Extract the (x, y) coordinate from the center of the cell holding the provided text.  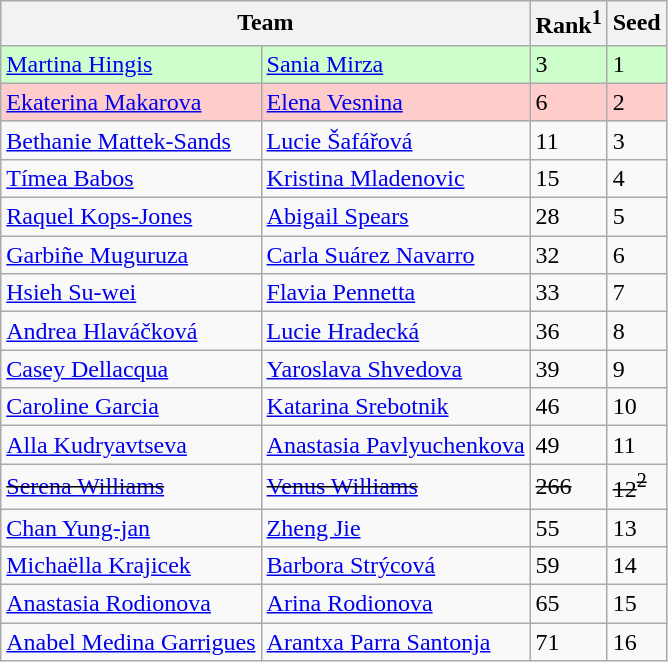
Lucie Hradecká (396, 331)
16 (636, 642)
Kristina Mladenovic (396, 178)
71 (568, 642)
Ekaterina Makarova (131, 102)
Abigail Spears (396, 217)
Andrea Hlaváčková (131, 331)
266 (568, 486)
Seed (636, 24)
9 (636, 369)
Michaëlla Krajicek (131, 566)
Yaroslava Shvedova (396, 369)
122 (636, 486)
10 (636, 407)
65 (568, 604)
14 (636, 566)
1 (636, 64)
59 (568, 566)
Arantxa Parra Santonja (396, 642)
Zheng Jie (396, 528)
39 (568, 369)
Serena Williams (131, 486)
33 (568, 293)
Carla Suárez Navarro (396, 255)
Venus Williams (396, 486)
Lucie Šafářová (396, 140)
Casey Dellacqua (131, 369)
Alla Kudryavtseva (131, 445)
Martina Hingis (131, 64)
49 (568, 445)
Team (266, 24)
Raquel Kops-Jones (131, 217)
55 (568, 528)
Caroline Garcia (131, 407)
4 (636, 178)
Garbiñe Muguruza (131, 255)
46 (568, 407)
Anastasia Rodionova (131, 604)
Anabel Medina Garrigues (131, 642)
Sania Mirza (396, 64)
Chan Yung-jan (131, 528)
Tímea Babos (131, 178)
13 (636, 528)
Rank1 (568, 24)
5 (636, 217)
36 (568, 331)
8 (636, 331)
Flavia Pennetta (396, 293)
Elena Vesnina (396, 102)
28 (568, 217)
7 (636, 293)
Arina Rodionova (396, 604)
Hsieh Su-wei (131, 293)
2 (636, 102)
Bethanie Mattek-Sands (131, 140)
Katarina Srebotnik (396, 407)
Anastasia Pavlyuchenkova (396, 445)
32 (568, 255)
Barbora Strýcová (396, 566)
